Identify which cell holds the provided text, then report its [x, y] central coordinate. 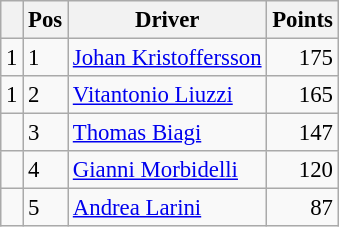
Vitantonio Liuzzi [168, 95]
Pos [46, 20]
147 [302, 133]
165 [302, 95]
3 [46, 133]
Johan Kristoffersson [168, 58]
87 [302, 208]
Gianni Morbidelli [168, 170]
5 [46, 208]
Driver [168, 20]
120 [302, 170]
Thomas Biagi [168, 133]
2 [46, 95]
Andrea Larini [168, 208]
Points [302, 20]
4 [46, 170]
175 [302, 58]
